Scan for the cell matching the given text and deliver its [X, Y] coordinate at center. 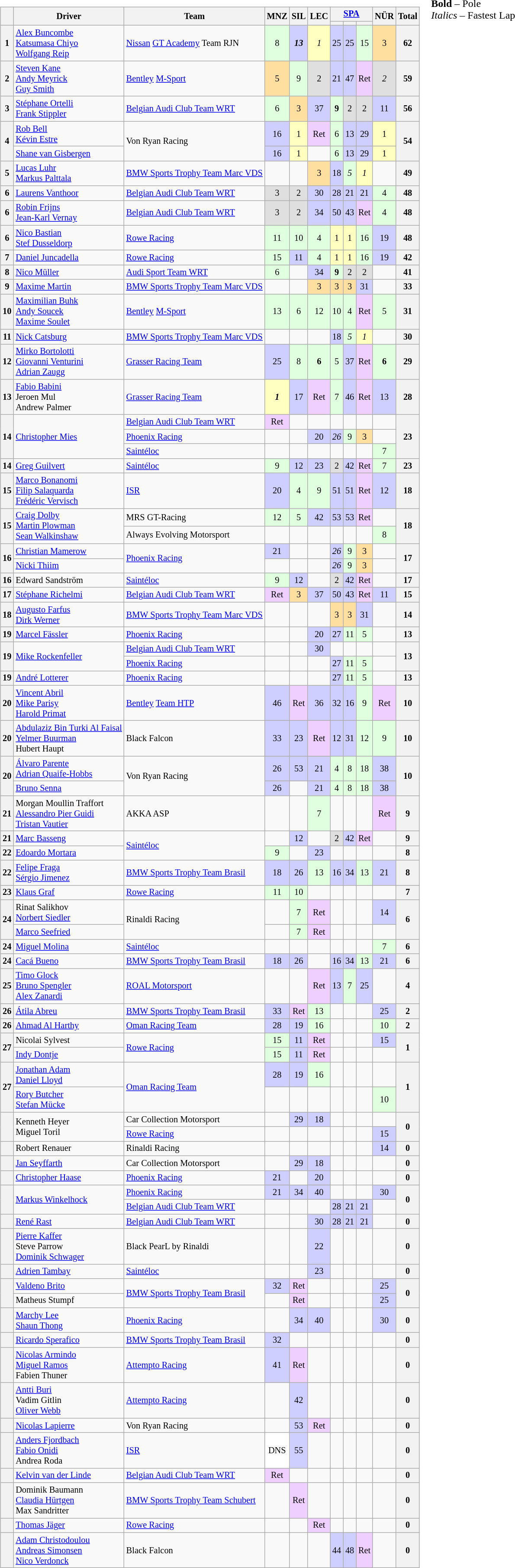
Antti Buri Vadim Gitlin Oliver Webb [68, 1400]
Team [195, 16]
Rinat Salikhov Norbert Siedler [68, 912]
René Rast [68, 1221]
Pierre Kaffer Steve Parrow Dominik Schwager [68, 1247]
Kenneth Heyer Miguel Toril [68, 1126]
Mike Rockenfeller [68, 656]
Marcel Fässler [68, 635]
Christopher Mies [68, 437]
Robin Frijns Jean-Karl Vernay [68, 213]
Timo Glock Bruno Spengler Alex Zanardi [68, 986]
Valdeno Brito [68, 1286]
Felipe Fraga Sérgio Jimenez [68, 873]
Nicolas Lapierre [68, 1425]
Shane van Gisbergen [68, 154]
Total [408, 16]
Nicolas Armindo Miguel Ramos Fabien Thuner [68, 1365]
Audi Sport Team WRT [195, 272]
Augusto Farfus Dirk Werner [68, 615]
Morgan Moullin Traffort Alessandro Pier Guidi Tristan Vautier [68, 813]
Mirko Bortolotti Giovanni Venturini Adrian Zaugg [68, 362]
Adrien Tambay [68, 1271]
Rory Butcher Stefan Mücke [68, 1100]
Thomas Jäger [68, 1526]
Matheus Stumpf [68, 1301]
Klaus Graf [68, 893]
55 [299, 1451]
49 [408, 173]
Miguel Molina [68, 947]
Álvaro Parente Adrian Quaife-Hobbs [68, 769]
BMW Sports Trophy Team Schubert [195, 1500]
Nissan GT Academy Team RJN [195, 43]
59 [408, 79]
Ahmad Al Harthy [68, 1026]
Bentley Team HTP [195, 703]
Marco Bonanomi Filip Salaquarda Frédéric Vervisch [68, 491]
Dominik Baumann Claudia Hürtgen Max Sandritter [68, 1500]
Driver [68, 16]
Craig Dolby Martin Plowman Sean Walkinshaw [68, 526]
47 [350, 79]
Christopher Haase [68, 1178]
MNZ [277, 16]
ROAL Motorsport [195, 986]
Anders Fjordbach Fabio Onidi Andrea Roda [68, 1451]
Cacá Bueno [68, 961]
NÜR [384, 16]
Adam Christodoulou Andreas Simonsen Nico Verdonck [68, 1550]
Stéphane Richelmi [68, 595]
Átila Abreu [68, 1011]
Stéphane Ortelli Frank Stippler [68, 109]
Nicolai Sylvest [68, 1040]
Always Evolving Motorsport [195, 535]
Jan Seyffarth [68, 1163]
36 [319, 703]
Maxime Martin [68, 287]
Bruno Senna [68, 788]
André Lotterer [68, 678]
Alex Buncombe Katsumasa Chiyo Wolfgang Reip [68, 43]
62 [408, 43]
Kelvin van der Linde [68, 1475]
Marchy Lee Shaun Thong [68, 1320]
Daniel Juncadella [68, 258]
54 [408, 141]
Ricardo Sperafico [68, 1340]
Marc Basseng [68, 839]
Jonathan Adam Daniel Lloyd [68, 1075]
44 [337, 1550]
Black PearL by Rinaldi [195, 1247]
Abdulaziz Bin Turki Al Faisal Yelmer Buurman Hubert Haupt [68, 739]
Nicki Thiim [68, 566]
SIL [299, 16]
Christian Mamerow [68, 551]
Markus Winkelhock [68, 1200]
Rob Bell Kévin Estre [68, 134]
DNS [277, 1451]
Greg Guilvert [68, 466]
Nico Bastian Stef Dusseldorp [68, 238]
Steven Kane Andy Meyrick Guy Smith [68, 79]
Vincent Abril Mike Parisy Harold Primat [68, 703]
MRS GT-Racing [195, 517]
AKKA ASP [195, 813]
Lucas Luhr Markus Palttala [68, 173]
Fabio Babini Jeroen Mul Andrew Palmer [68, 397]
Edoardo Mortara [68, 853]
Robert Renauer [68, 1149]
Edward Sandström [68, 580]
Maximilian Buhk Andy Soucek Maxime Soulet [68, 312]
Laurens Vanthoor [68, 193]
Marco Seefried [68, 932]
Nico Müller [68, 272]
SPA [351, 14]
LEC [319, 16]
Nick Catsburg [68, 337]
56 [408, 109]
Indy Dontje [68, 1055]
